Identify which cell holds the provided text, then report its (X, Y) central coordinate. 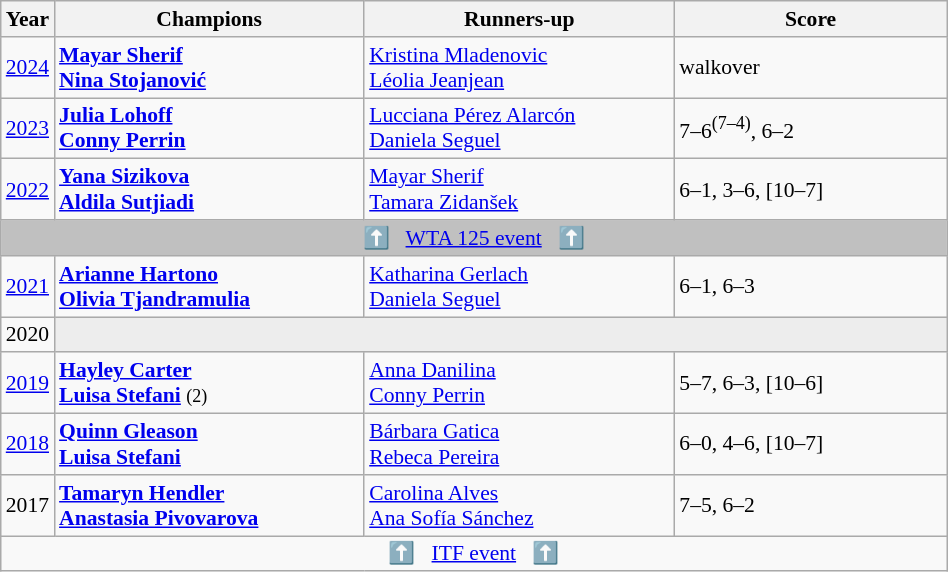
2019 (28, 384)
6–1, 3–6, [10–7] (810, 190)
Anna Danilina Conny Perrin (519, 384)
6–0, 4–6, [10–7] (810, 444)
Runners-up (519, 19)
2020 (28, 335)
7–6(7–4), 6–2 (810, 128)
2018 (28, 444)
Lucciana Pérez Alarcón Daniela Seguel (519, 128)
2023 (28, 128)
Quinn Gleason Luisa Stefani (209, 444)
2021 (28, 286)
Kristina Mladenovic Léolia Jeanjean (519, 68)
walkover (810, 68)
Tamaryn Hendler Anastasia Pivovarova (209, 506)
2022 (28, 190)
⬆️ ITF event ⬆️ (474, 554)
Carolina Alves Ana Sofía Sánchez (519, 506)
Yana Sizikova Aldila Sutjiadi (209, 190)
Mayar Sherif Nina Stojanović (209, 68)
⬆️ WTA 125 event ⬆️ (474, 238)
Julia Lohoff Conny Perrin (209, 128)
2024 (28, 68)
2017 (28, 506)
Bárbara Gatica Rebeca Pereira (519, 444)
7–5, 6–2 (810, 506)
Hayley Carter Luisa Stefani (2) (209, 384)
Mayar Sherif Tamara Zidanšek (519, 190)
5–7, 6–3, [10–6] (810, 384)
Year (28, 19)
6–1, 6–3 (810, 286)
Score (810, 19)
Champions (209, 19)
Katharina Gerlach Daniela Seguel (519, 286)
Arianne Hartono Olivia Tjandramulia (209, 286)
